Find where the given text appears and provide that cell's center as [X, Y] coordinate. 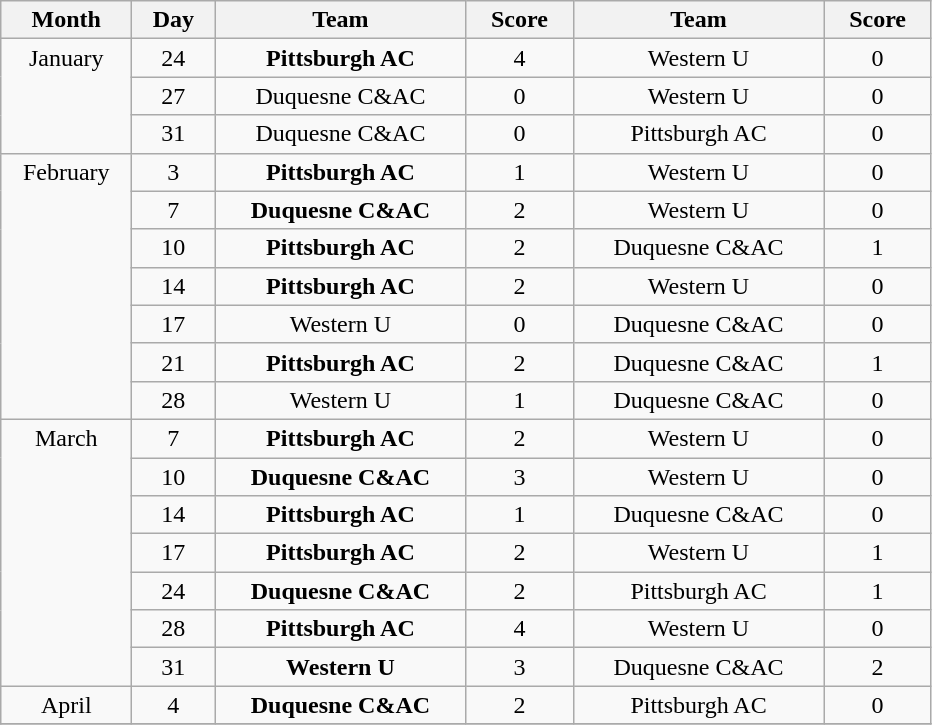
Month [66, 20]
February [66, 286]
27 [174, 96]
April [66, 705]
Day [174, 20]
21 [174, 362]
March [66, 552]
January [66, 96]
